Capture the cell that displays the provided text and extract its [X, Y] central coordinate. 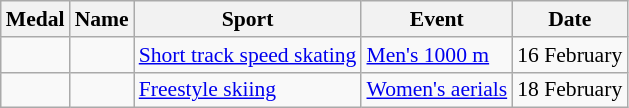
Name [102, 19]
Date [570, 19]
16 February [570, 55]
Sport [248, 19]
Event [436, 19]
Men's 1000 m [436, 55]
Freestyle skiing [248, 90]
Women's aerials [436, 90]
18 February [570, 90]
Medal [36, 19]
Short track speed skating [248, 55]
